Output the (X, Y) coordinate of the center of the cell containing the given text.  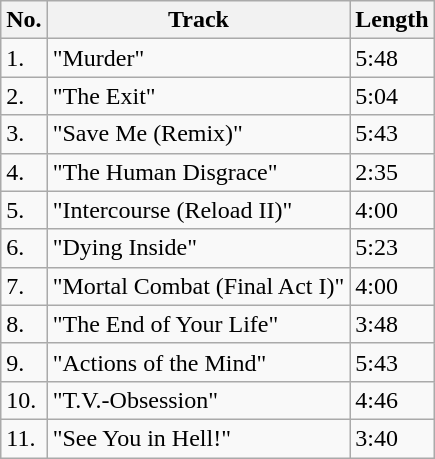
"T.V.-Obsession" (198, 400)
3:40 (392, 438)
5:04 (392, 96)
No. (24, 20)
7. (24, 286)
10. (24, 400)
"Intercourse (Reload II)" (198, 210)
Length (392, 20)
Track (198, 20)
5. (24, 210)
11. (24, 438)
9. (24, 362)
"See You in Hell!" (198, 438)
3. (24, 134)
"The Human Disgrace" (198, 172)
"Mortal Combat (Final Act I)" (198, 286)
2. (24, 96)
1. (24, 58)
5:48 (392, 58)
"Actions of the Mind" (198, 362)
"The Exit" (198, 96)
"Save Me (Remix)" (198, 134)
"Murder" (198, 58)
2:35 (392, 172)
6. (24, 248)
4. (24, 172)
8. (24, 324)
5:23 (392, 248)
3:48 (392, 324)
"Dying Inside" (198, 248)
"The End of Your Life" (198, 324)
4:46 (392, 400)
